Search for the cell housing the specified text and yield its (X, Y) center coordinate. 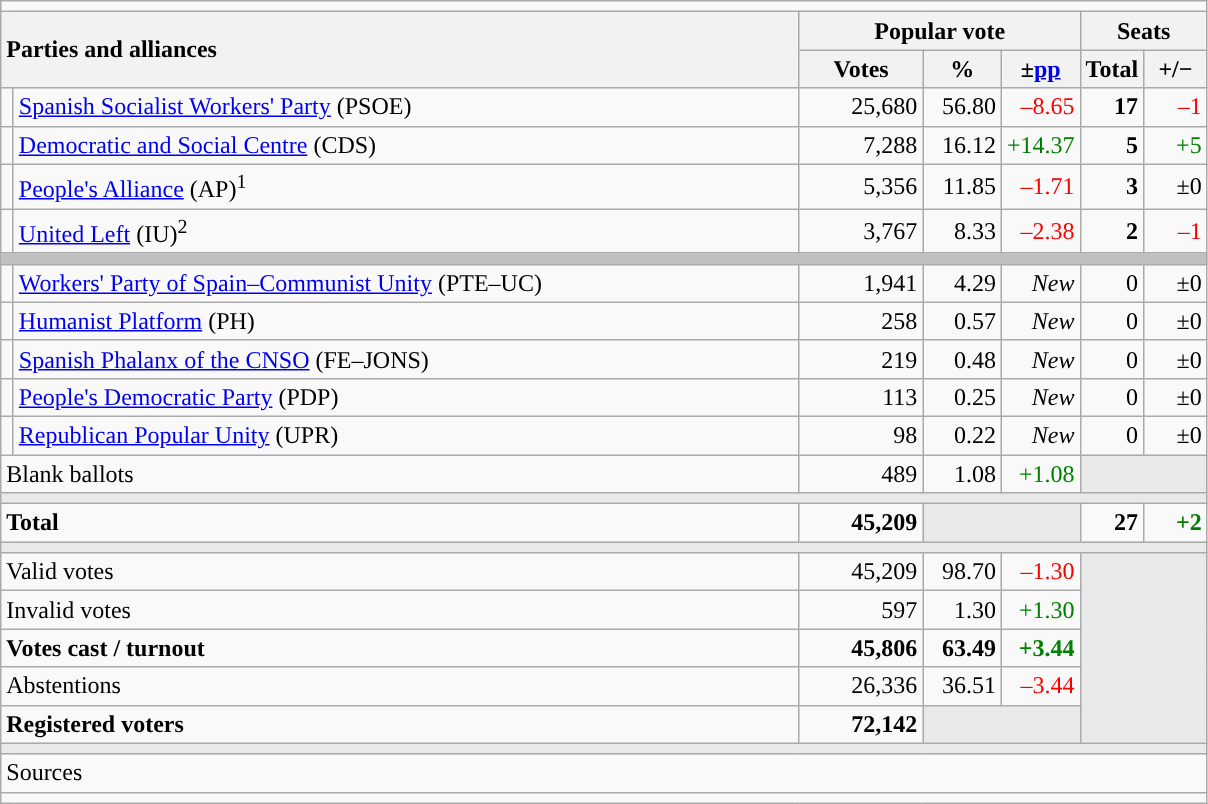
63.49 (962, 648)
45,806 (861, 648)
4.29 (962, 283)
0.57 (962, 321)
3,767 (861, 232)
+2 (1176, 523)
56.80 (962, 107)
5 (1112, 145)
Spanish Phalanx of the CNSO (FE–JONS) (406, 359)
11.85 (962, 186)
25,680 (861, 107)
–2.38 (1040, 232)
Sources (604, 773)
Seats (1144, 31)
2 (1112, 232)
Abstentions (400, 686)
+5 (1176, 145)
Blank ballots (400, 474)
United Left (IU)2 (406, 232)
Republican Popular Unity (UPR) (406, 435)
–3.44 (1040, 686)
Registered voters (400, 724)
Valid votes (400, 572)
–1.30 (1040, 572)
597 (861, 610)
People's Democratic Party (PDP) (406, 397)
1,941 (861, 283)
+/− (1176, 69)
0.22 (962, 435)
+1.30 (1040, 610)
16.12 (962, 145)
489 (861, 474)
72,142 (861, 724)
5,356 (861, 186)
+14.37 (1040, 145)
Popular vote (940, 31)
113 (861, 397)
1.30 (962, 610)
–1.71 (1040, 186)
Democratic and Social Centre (CDS) (406, 145)
0.48 (962, 359)
Workers' Party of Spain–Communist Unity (PTE–UC) (406, 283)
+1.08 (1040, 474)
7,288 (861, 145)
98.70 (962, 572)
–8.65 (1040, 107)
98 (861, 435)
27 (1112, 523)
26,336 (861, 686)
Votes cast / turnout (400, 648)
+3.44 (1040, 648)
±pp (1040, 69)
36.51 (962, 686)
Spanish Socialist Workers' Party (PSOE) (406, 107)
258 (861, 321)
17 (1112, 107)
Parties and alliances (400, 50)
Votes (861, 69)
1.08 (962, 474)
219 (861, 359)
People's Alliance (AP)1 (406, 186)
0.25 (962, 397)
Invalid votes (400, 610)
8.33 (962, 232)
3 (1112, 186)
Humanist Platform (PH) (406, 321)
% (962, 69)
